Detect which cell encompasses the target text, then output its (x, y) center coordinate. 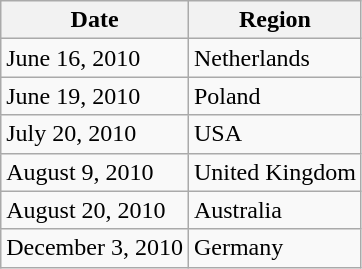
Germany (274, 248)
Netherlands (274, 58)
July 20, 2010 (95, 134)
December 3, 2010 (95, 248)
Australia (274, 210)
USA (274, 134)
United Kingdom (274, 172)
Poland (274, 96)
August 20, 2010 (95, 210)
Region (274, 20)
Date (95, 20)
June 19, 2010 (95, 96)
June 16, 2010 (95, 58)
August 9, 2010 (95, 172)
